Pinpoint the cell where the given text exists, returning its (x, y) midpoint coordinate. 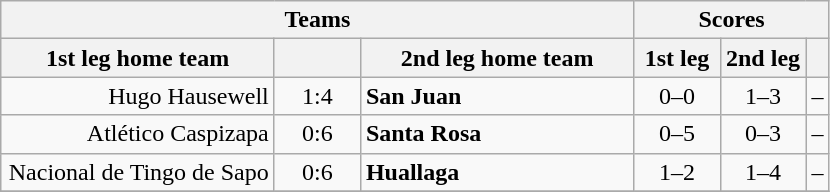
0–5 (677, 134)
2nd leg (763, 58)
1st leg home team (138, 58)
1st leg (677, 58)
Hugo Hausewell (138, 96)
Huallaga (497, 172)
0–3 (763, 134)
1–4 (763, 172)
Atlético Caspizapa (138, 134)
1:4 (317, 96)
1–3 (763, 96)
0–0 (677, 96)
Santa Rosa (497, 134)
Scores (732, 20)
San Juan (497, 96)
Nacional de Tingo de Sapo (138, 172)
Teams (318, 20)
1–2 (677, 172)
2nd leg home team (497, 58)
